Extract the [X, Y] coordinate from the center of the cell holding the provided text.  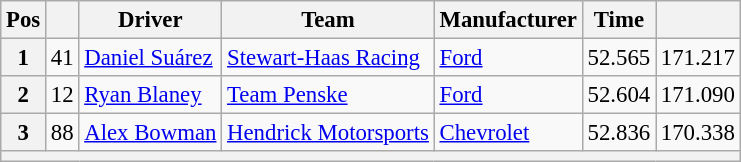
Manufacturer [508, 20]
Stewart-Haas Racing [328, 58]
Ryan Blaney [150, 95]
41 [62, 58]
Pos [24, 20]
Chevrolet [508, 133]
Driver [150, 20]
Daniel Suárez [150, 58]
52.604 [618, 95]
Hendrick Motorsports [328, 133]
170.338 [698, 133]
52.565 [618, 58]
Alex Bowman [150, 133]
88 [62, 133]
3 [24, 133]
Team [328, 20]
Team Penske [328, 95]
52.836 [618, 133]
Time [618, 20]
12 [62, 95]
2 [24, 95]
1 [24, 58]
171.217 [698, 58]
171.090 [698, 95]
